Provide the (X, Y) coordinate of the cell's center where the given text is located.  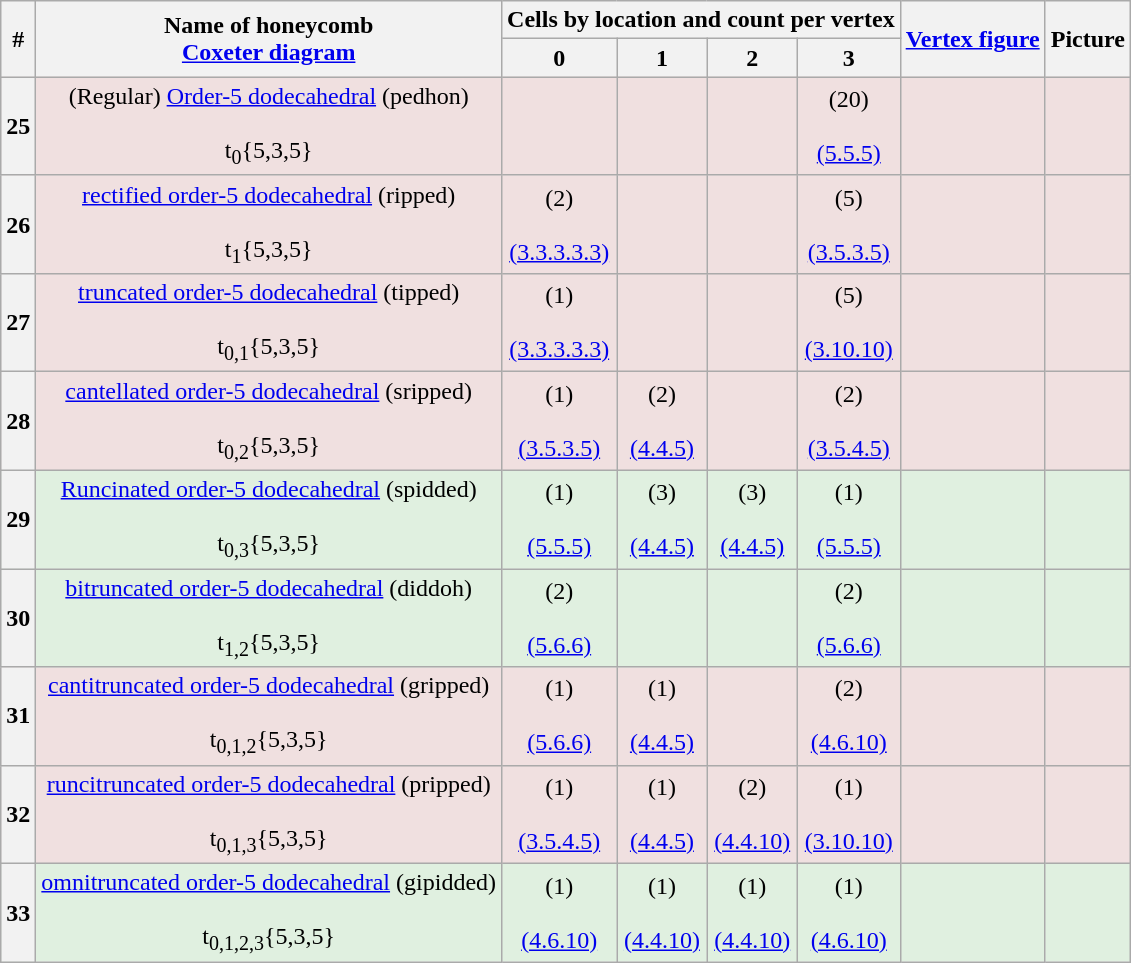
0 (560, 58)
# (18, 39)
(20)(5.5.5) (848, 126)
(2)(4.4.10) (752, 814)
31 (18, 716)
runcitruncated order-5 dodecahedral (pripped)t0,1,3{5,3,5} (269, 814)
32 (18, 814)
cantitruncated order-5 dodecahedral (gripped)t0,1,2{5,3,5} (269, 716)
3 (848, 58)
(Regular) Order-5 dodecahedral (pedhon)t0{5,3,5} (269, 126)
33 (18, 913)
(5)(3.5.3.5) (848, 224)
(2)(3.3.3.3.3) (560, 224)
2 (752, 58)
(1)(3.5.4.5) (560, 814)
(1)(5.6.6) (560, 716)
28 (18, 421)
30 (18, 618)
Runcinated order-5 dodecahedral (spidded)t0,3{5,3,5} (269, 519)
Vertex figure (972, 39)
27 (18, 323)
bitruncated order-5 dodecahedral (diddoh)t1,2{5,3,5} (269, 618)
(1)(3.5.3.5) (560, 421)
truncated order-5 dodecahedral (tipped)t0,1{5,3,5} (269, 323)
(1)(3.3.3.3.3) (560, 323)
(5)(3.10.10) (848, 323)
1 (662, 58)
(2)(3.5.4.5) (848, 421)
(2)(4.4.5) (662, 421)
rectified order-5 dodecahedral (ripped)t1{5,3,5} (269, 224)
Cells by location and count per vertex (702, 20)
25 (18, 126)
omnitruncated order-5 dodecahedral (gipidded)t0,1,2,3{5,3,5} (269, 913)
Picture (1088, 39)
(2)(4.6.10) (848, 716)
(1)(3.10.10) (848, 814)
26 (18, 224)
cantellated order-5 dodecahedral (sripped)t0,2{5,3,5} (269, 421)
Name of honeycombCoxeter diagram (269, 39)
29 (18, 519)
